Pinpoint the cell where the given text exists, returning its [X, Y] midpoint coordinate. 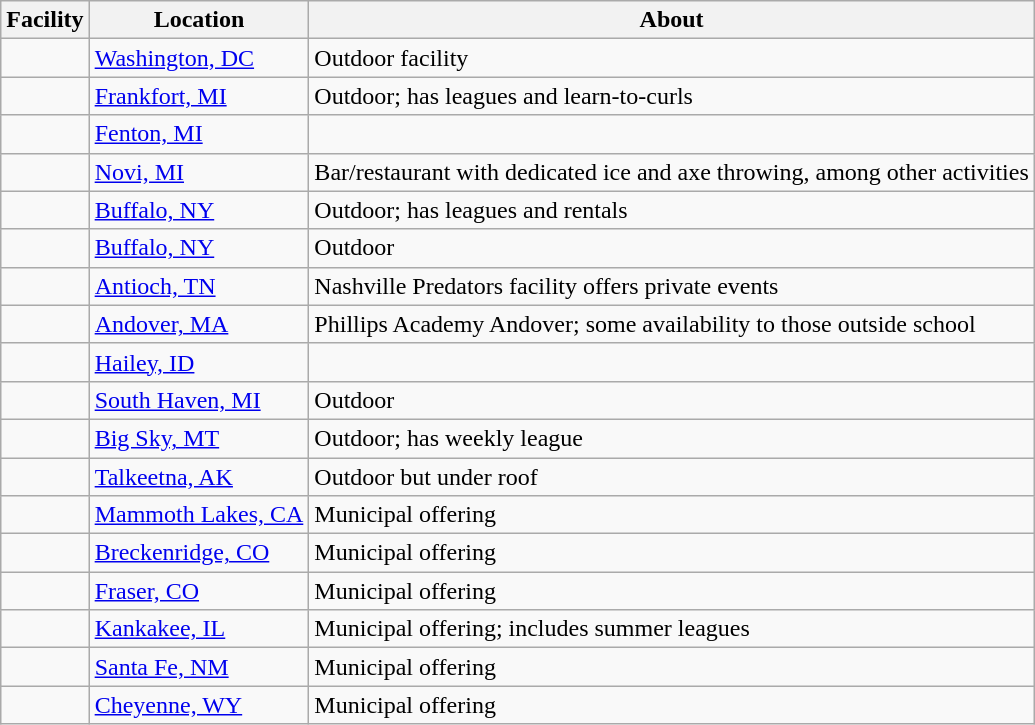
Frankfort, MI [199, 96]
Mammoth Lakes, CA [199, 515]
Kankakee, IL [199, 629]
Facility [45, 20]
Big Sky, MT [199, 438]
Cheyenne, WY [199, 705]
Novi, MI [199, 172]
South Haven, MI [199, 400]
Outdoor facility [672, 58]
Washington, DC [199, 58]
Phillips Academy Andover; some availability to those outside school [672, 324]
Andover, MA [199, 324]
Fenton, MI [199, 134]
Talkeetna, AK [199, 477]
Municipal offering; includes summer leagues [672, 629]
Nashville Predators facility offers private events [672, 286]
Santa Fe, NM [199, 667]
Outdoor but under roof [672, 477]
About [672, 20]
Antioch, TN [199, 286]
Outdoor; has weekly league [672, 438]
Outdoor; has leagues and learn-to-curls [672, 96]
Bar/restaurant with dedicated ice and axe throwing, among other activities [672, 172]
Fraser, CO [199, 591]
Hailey, ID [199, 362]
Breckenridge, CO [199, 553]
Outdoor; has leagues and rentals [672, 210]
Location [199, 20]
